Return (X, Y) of the center of cell containing provided text 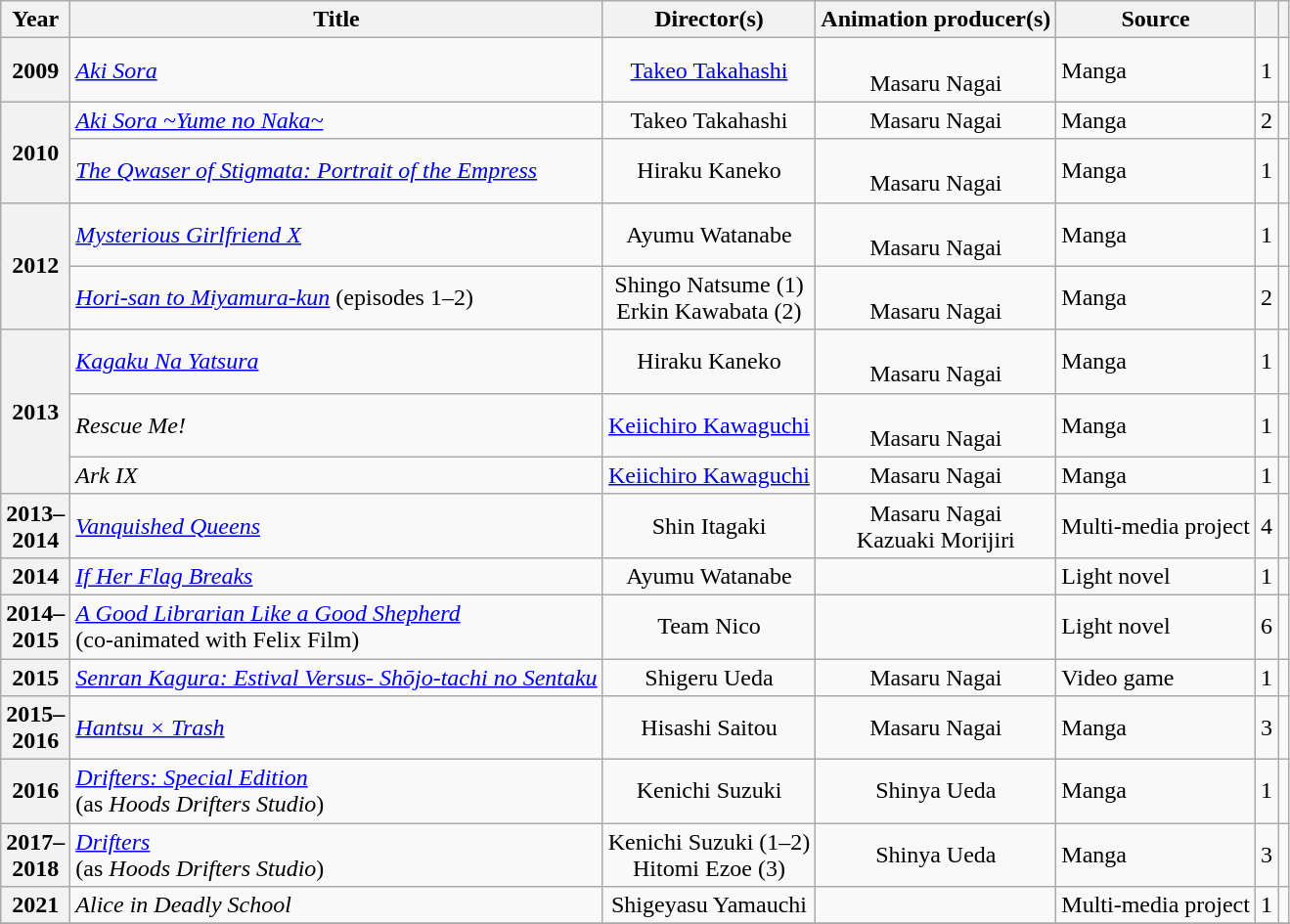
2014–2015 (35, 626)
If Her Flag Breaks (336, 576)
2015–2016 (35, 727)
Kenichi Suzuki (1–2)Hitomi Ezoe (3) (709, 855)
Video game (1156, 678)
Hisashi Saitou (709, 727)
Hantsu × Trash (336, 727)
4 (1266, 526)
Rescue Me! (336, 424)
Vanquished Queens (336, 526)
2015 (35, 678)
2021 (35, 905)
Kenichi Suzuki (709, 792)
2013–2014 (35, 526)
Animation producer(s) (936, 20)
Director(s) (709, 20)
6 (1266, 626)
2014 (35, 576)
2017–2018 (35, 855)
Ark IX (336, 475)
Shingo Natsume (1)Erkin Kawabata (2) (709, 297)
Year (35, 20)
Shin Itagaki (709, 526)
Drifters(as Hoods Drifters Studio) (336, 855)
Shigeru Ueda (709, 678)
2012 (35, 266)
Title (336, 20)
A Good Librarian Like a Good Shepherd(co-animated with Felix Film) (336, 626)
2010 (35, 153)
Drifters: Special Edition(as Hoods Drifters Studio) (336, 792)
Shigeyasu Yamauchi (709, 905)
Team Nico (709, 626)
Aki Sora (336, 70)
Kagaku Na Yatsura (336, 362)
Mysterious Girlfriend X (336, 235)
Aki Sora ~Yume no Naka~ (336, 120)
2009 (35, 70)
Alice in Deadly School (336, 905)
Masaru NagaiKazuaki Morijiri (936, 526)
2016 (35, 792)
Source (1156, 20)
2013 (35, 412)
The Qwaser of Stigmata: Portrait of the Empress (336, 170)
Hori-san to Miyamura-kun (episodes 1–2) (336, 297)
Senran Kagura: Estival Versus- Shōjo-tachi no Sentaku (336, 678)
